Search for the cell housing the specified text and yield its [x, y] center coordinate. 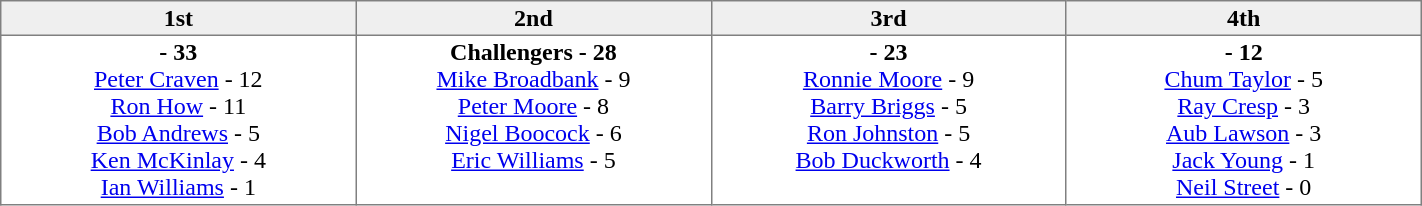
2nd [534, 18]
Challengers - 28Mike Broadbank - 9Peter Moore - 8Nigel Boocock - 6Eric Williams - 5 [534, 120]
- 23Ronnie Moore - 9Barry Briggs - 5Ron Johnston - 5Bob Duckworth - 4 [888, 120]
- 12Chum Taylor - 5Ray Cresp - 3Aub Lawson - 3Jack Young - 1Neil Street - 0 [1244, 120]
1st [178, 18]
3rd [888, 18]
- 33Peter Craven - 12Ron How - 11Bob Andrews - 5Ken McKinlay - 4Ian Williams - 1 [178, 120]
4th [1244, 18]
